Provide the [X, Y] coordinate of the cell's center where the given text is located.  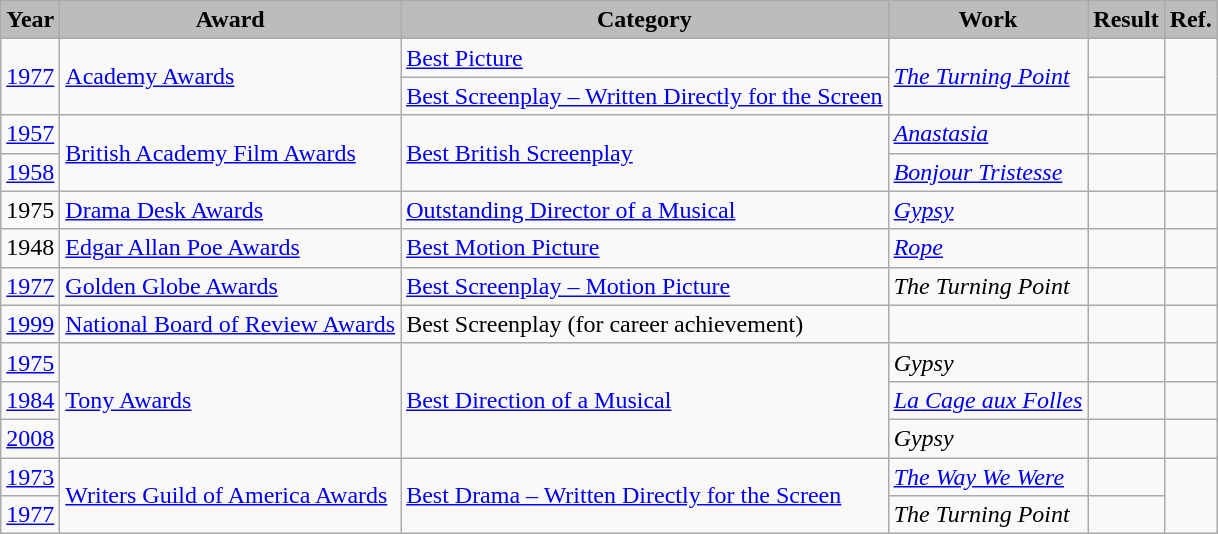
Tony Awards [230, 400]
Best Drama – Written Directly for the Screen [645, 496]
Academy Awards [230, 77]
Work [988, 20]
Best Screenplay (for career achievement) [645, 324]
Best Screenplay – Motion Picture [645, 286]
1973 [30, 477]
1958 [30, 172]
Result [1126, 20]
Ref. [1190, 20]
Best Direction of a Musical [645, 400]
National Board of Review Awards [230, 324]
Anastasia [988, 134]
Best Motion Picture [645, 248]
La Cage aux Folles [988, 400]
1999 [30, 324]
British Academy Film Awards [230, 153]
Best Screenplay – Written Directly for the Screen [645, 96]
Best Picture [645, 58]
Drama Desk Awards [230, 210]
Outstanding Director of a Musical [645, 210]
2008 [30, 438]
The Way We Were [988, 477]
Edgar Allan Poe Awards [230, 248]
1948 [30, 248]
Rope [988, 248]
Golden Globe Awards [230, 286]
Category [645, 20]
Writers Guild of America Awards [230, 496]
Bonjour Tristesse [988, 172]
Year [30, 20]
1984 [30, 400]
1957 [30, 134]
Best British Screenplay [645, 153]
Award [230, 20]
